Detect which cell encompasses the target text, then output its (x, y) center coordinate. 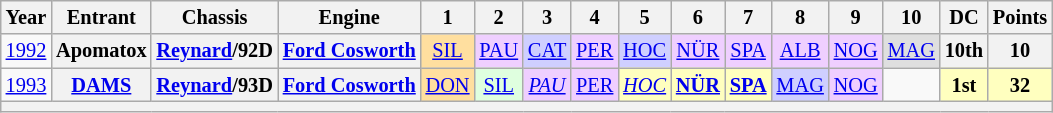
4 (594, 17)
Reynard/92D (214, 51)
7 (748, 17)
6 (698, 17)
Points (1020, 17)
DON (448, 85)
Engine (350, 17)
2 (498, 17)
5 (644, 17)
CAT (547, 51)
1 (448, 17)
1993 (26, 85)
Chassis (214, 17)
ALB (800, 51)
Year (26, 17)
32 (1020, 85)
1992 (26, 51)
DC (964, 17)
10th (964, 51)
9 (856, 17)
Apomatox (101, 51)
Entrant (101, 17)
3 (547, 17)
1st (964, 85)
Reynard/93D (214, 85)
DAMS (101, 85)
8 (800, 17)
